Find where the given text appears and provide that cell's center as [X, Y] coordinate. 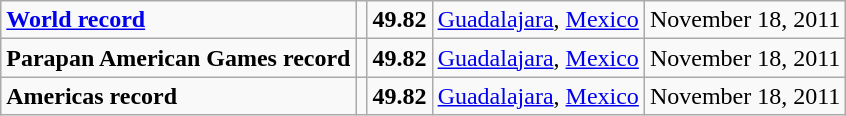
Parapan American Games record [178, 58]
World record [178, 20]
Americas record [178, 96]
